For the text-containing cell, return its midpoint in (x, y) coordinate format. 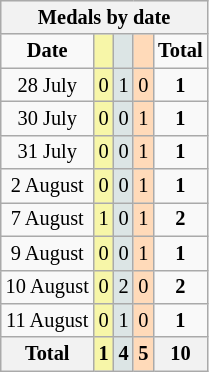
7 August (48, 219)
10 August (48, 287)
31 July (48, 152)
28 July (48, 85)
11 August (48, 320)
5 (143, 354)
10 (180, 354)
4 (124, 354)
2 August (48, 186)
Date (48, 51)
30 July (48, 118)
9 August (48, 253)
Medals by date (104, 17)
